Identify which cell holds the provided text, then report its (X, Y) central coordinate. 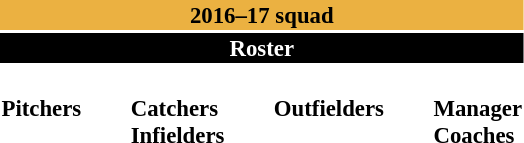
Roster (262, 48)
2016–17 squad (262, 15)
